Determine the [x, y] coordinate at the center of the cell enclosing the given text.  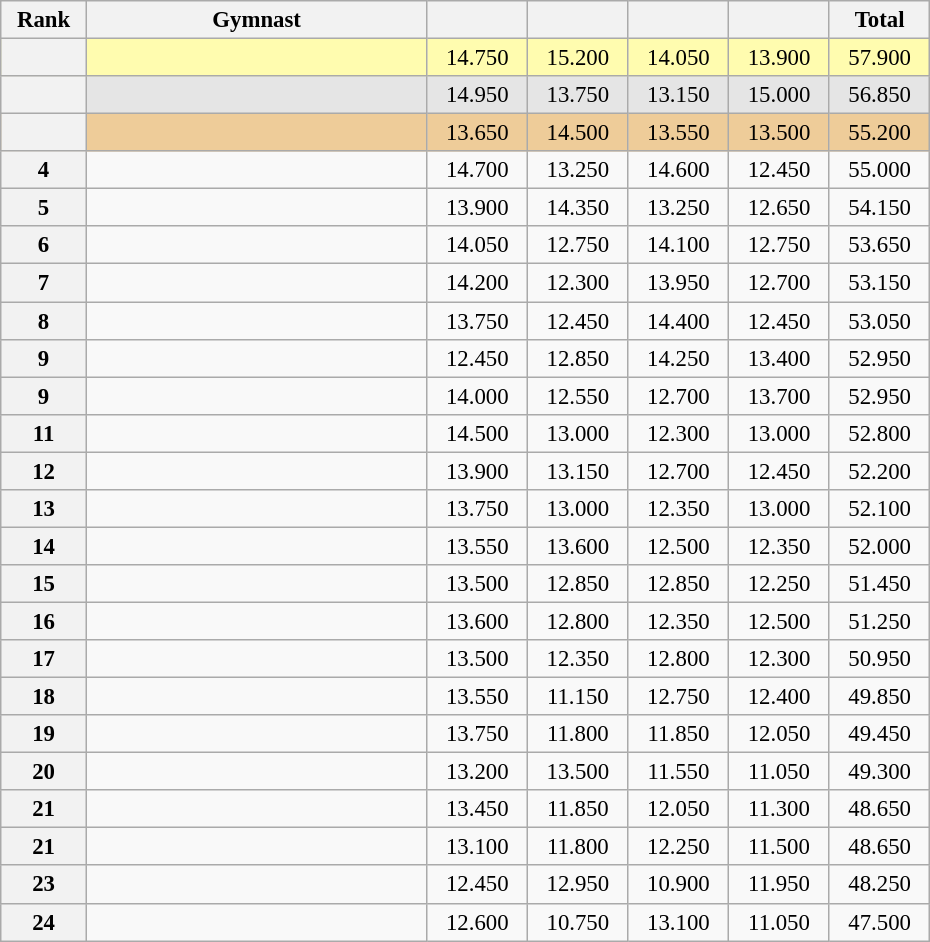
56.850 [880, 95]
8 [44, 321]
13.650 [478, 133]
54.150 [880, 208]
50.950 [880, 659]
15.000 [780, 95]
14.750 [478, 58]
13.700 [780, 396]
12.600 [478, 922]
52.000 [880, 546]
51.450 [880, 584]
14.000 [478, 396]
49.300 [880, 772]
Total [880, 20]
4 [44, 170]
6 [44, 245]
Gymnast [256, 20]
49.450 [880, 734]
11.950 [780, 885]
55.200 [880, 133]
14.250 [678, 358]
51.250 [880, 621]
55.000 [880, 170]
52.100 [880, 509]
53.150 [880, 283]
14.400 [678, 321]
11.500 [780, 847]
15 [44, 584]
13.950 [678, 283]
18 [44, 697]
53.050 [880, 321]
14.100 [678, 245]
11.300 [780, 809]
14.950 [478, 95]
47.500 [880, 922]
10.900 [678, 885]
17 [44, 659]
14.350 [578, 208]
11.550 [678, 772]
53.650 [880, 245]
19 [44, 734]
12.650 [780, 208]
16 [44, 621]
52.200 [880, 471]
10.750 [578, 922]
13.450 [478, 809]
24 [44, 922]
14.600 [678, 170]
11.150 [578, 697]
12.950 [578, 885]
5 [44, 208]
14.200 [478, 283]
12.400 [780, 697]
7 [44, 283]
Rank [44, 20]
12.550 [578, 396]
14.700 [478, 170]
12 [44, 471]
49.850 [880, 697]
57.900 [880, 58]
11 [44, 433]
15.200 [578, 58]
48.250 [880, 885]
23 [44, 885]
14 [44, 546]
13.400 [780, 358]
52.800 [880, 433]
13 [44, 509]
13.200 [478, 772]
20 [44, 772]
